Output the [X, Y] coordinate of the center of the cell containing the given text.  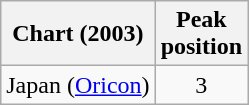
Peakposition [201, 34]
Japan (Oricon) [78, 85]
Chart (2003) [78, 34]
3 [201, 85]
